Pinpoint the cell where the given text exists, returning its (x, y) midpoint coordinate. 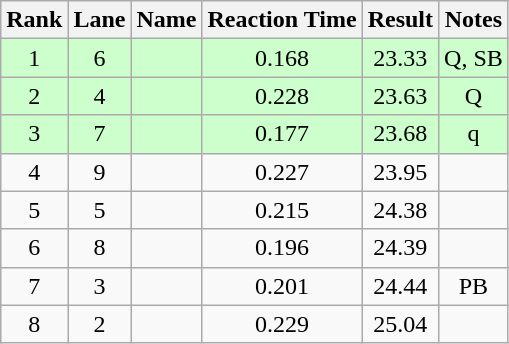
0.229 (282, 324)
Lane (100, 20)
Q, SB (474, 58)
1 (34, 58)
23.68 (400, 134)
23.95 (400, 172)
Rank (34, 20)
0.228 (282, 96)
24.39 (400, 248)
9 (100, 172)
0.227 (282, 172)
24.38 (400, 210)
23.63 (400, 96)
0.196 (282, 248)
Notes (474, 20)
Q (474, 96)
0.215 (282, 210)
0.201 (282, 286)
q (474, 134)
0.177 (282, 134)
Name (166, 20)
PB (474, 286)
25.04 (400, 324)
24.44 (400, 286)
Result (400, 20)
23.33 (400, 58)
Reaction Time (282, 20)
0.168 (282, 58)
